Return (X, Y) of the center of cell containing provided text 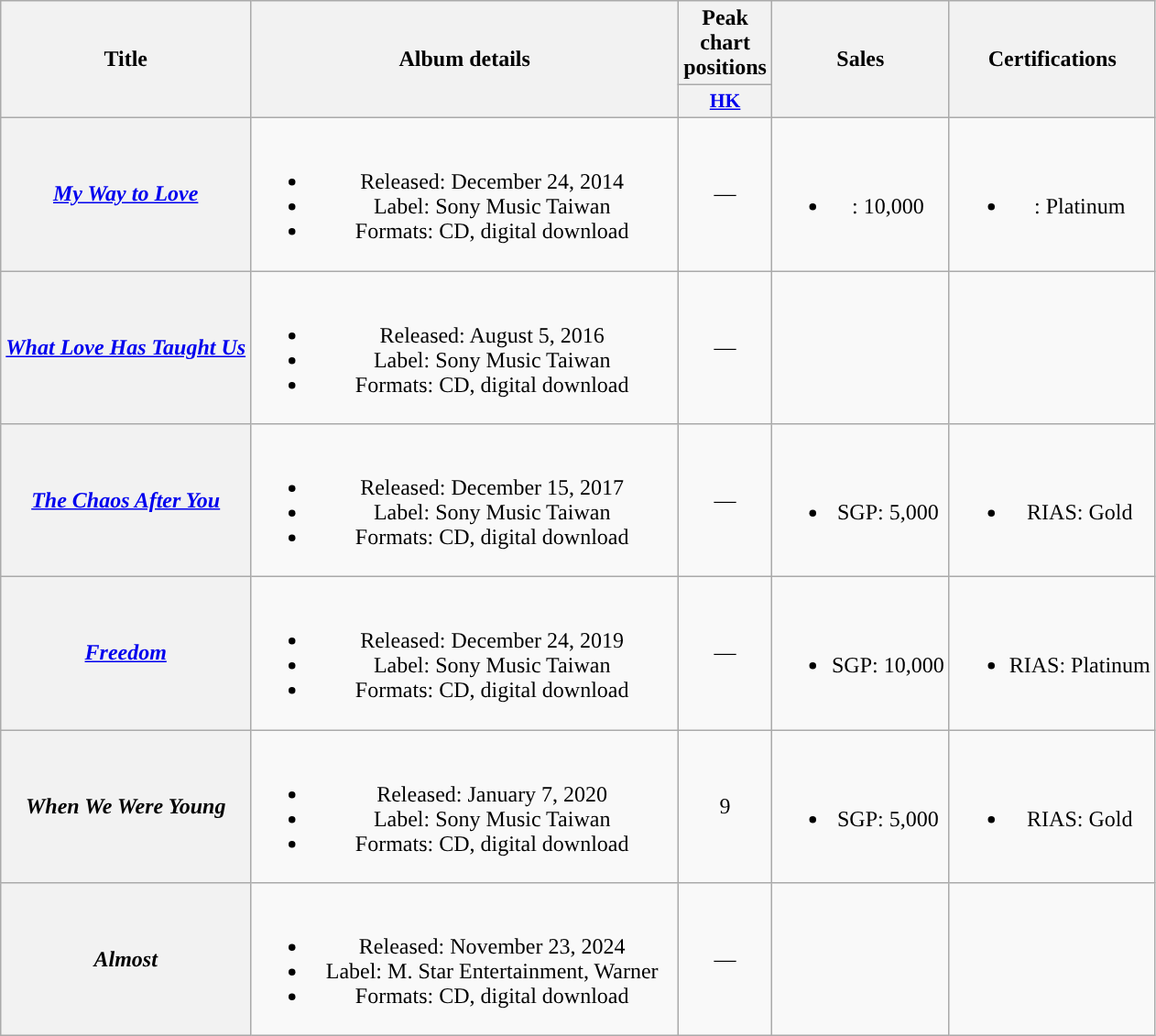
When We Were Young (126, 806)
My Way to Love (126, 194)
Released: January 7, 2020Label: Sony Music TaiwanFormats: CD, digital download (465, 806)
Album details (465, 60)
The Chaos After You (126, 500)
Freedom (126, 654)
9 (725, 806)
Sales (860, 60)
Released: December 24, 2019Label: Sony Music TaiwanFormats: CD, digital download (465, 654)
Released: December 24, 2014Label: Sony Music TaiwanFormats: CD, digital download (465, 194)
Title (126, 60)
What Love Has Taught Us (126, 348)
Peak chart positions (725, 43)
Released: December 15, 2017Label: Sony Music TaiwanFormats: CD, digital download (465, 500)
RIAS: Platinum (1052, 654)
Released: August 5, 2016Label: Sony Music TaiwanFormats: CD, digital download (465, 348)
: 10,000 (860, 194)
: Platinum (1052, 194)
Certifications (1052, 60)
HK (725, 102)
Released: November 23, 2024Label: M. Star Entertainment, WarnerFormats: CD, digital download (465, 960)
Almost (126, 960)
SGP: 10,000 (860, 654)
